For the text-containing cell, return its midpoint in (X, Y) coordinate format. 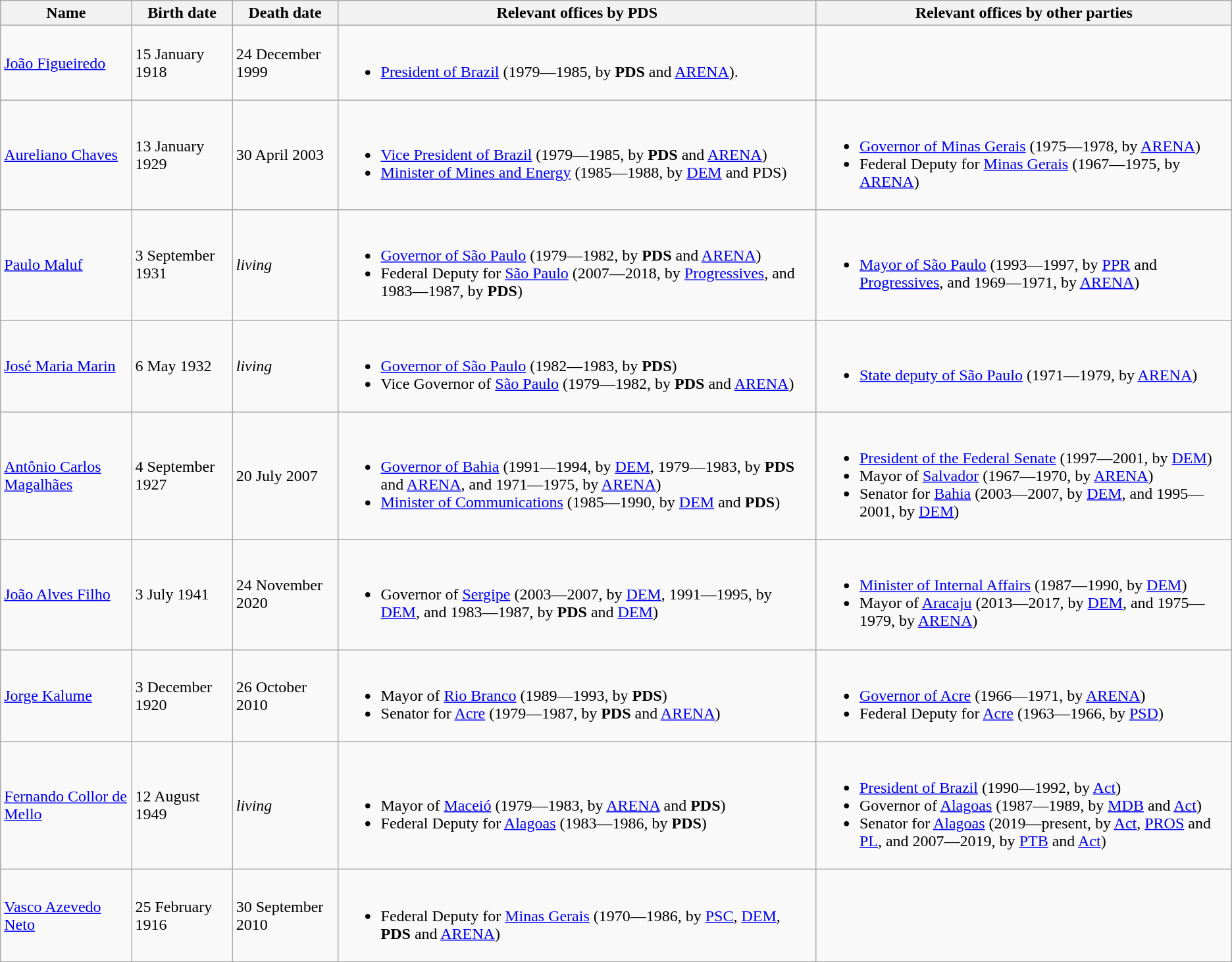
3 September 1931 (182, 265)
Governor of Minas Gerais (1975—1978, by ARENA)Federal Deputy for Minas Gerais (1967—1975, by ARENA) (1024, 155)
Governor of Acre (1966—1971, by ARENA)Federal Deputy for Acre (1963—1966, by PSD) (1024, 696)
Name (66, 13)
6 May 1932 (182, 366)
26 October 2010 (285, 696)
Federal Deputy for Minas Gerais (1970—1986, by PSC, DEM, PDS and ARENA) (577, 915)
State deputy of São Paulo (1971—1979, by ARENA) (1024, 366)
Relevant offices by other parties (1024, 13)
Governor of Bahia (1991—1994, by DEM, 1979—1983, by PDS and ARENA, and 1971—1975, by ARENA)Minister of Communications (1985—1990, by DEM and PDS) (577, 476)
Governor of São Paulo (1979—1982, by PDS and ARENA)Federal Deputy for São Paulo (2007—2018, by Progressives, and 1983—1987, by PDS) (577, 265)
13 January 1929 (182, 155)
Paulo Maluf (66, 265)
30 April 2003 (285, 155)
Mayor of São Paulo (1993—1997, by PPR and Progressives, and 1969—1971, by ARENA) (1024, 265)
20 July 2007 (285, 476)
Birth date (182, 13)
Jorge Kalume (66, 696)
Mayor of Maceió (1979—1983, by ARENA and PDS)Federal Deputy for Alagoas (1983—1986, by PDS) (577, 805)
15 January 1918 (182, 63)
24 November 2020 (285, 595)
Minister of Internal Affairs (1987—1990, by DEM)Mayor of Aracaju (2013—2017, by DEM, and 1975—1979, by ARENA) (1024, 595)
João Figueiredo (66, 63)
30 September 2010 (285, 915)
João Alves Filho (66, 595)
Antônio Carlos Magalhães (66, 476)
Vice President of Brazil (1979—1985, by PDS and ARENA)Minister of Mines and Energy (1985—1988, by DEM and PDS) (577, 155)
4 September 1927 (182, 476)
Death date (285, 13)
Fernando Collor de Mello (66, 805)
José Maria Marin (66, 366)
12 August 1949 (182, 805)
Mayor of Rio Branco (1989—1993, by PDS)Senator for Acre (1979—1987, by PDS and ARENA) (577, 696)
Governor of São Paulo (1982—1983, by PDS)Vice Governor of São Paulo (1979—1982, by PDS and ARENA) (577, 366)
24 December 1999 (285, 63)
3 December 1920 (182, 696)
Vasco Azevedo Neto (66, 915)
25 February 1916 (182, 915)
Relevant offices by PDS (577, 13)
President of Brazil (1979—1985, by PDS and ARENA). (577, 63)
Governor of Sergipe (2003—2007, by DEM, 1991—1995, by DEM, and 1983—1987, by PDS and DEM) (577, 595)
Aureliano Chaves (66, 155)
3 July 1941 (182, 595)
